Scan for the cell matching the given text and deliver its [X, Y] coordinate at center. 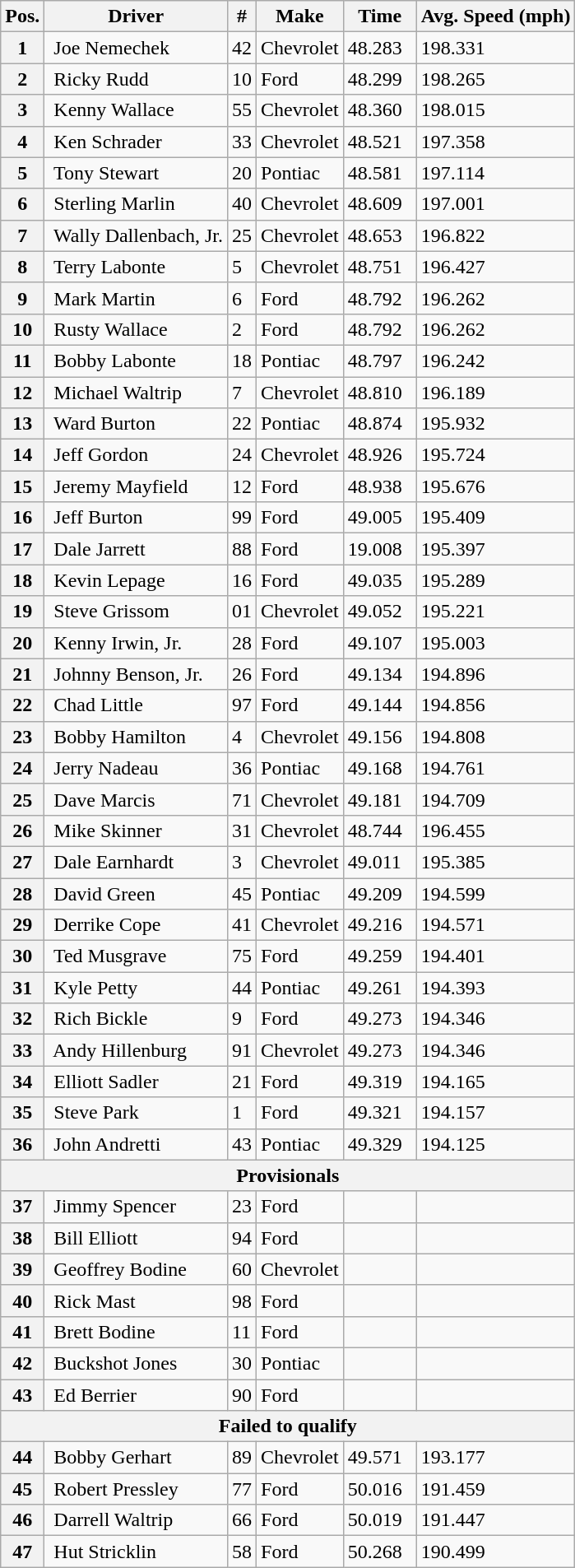
194.401 [495, 956]
Robert Pressley [137, 1489]
19.008 [380, 549]
Buckshot Jones [137, 1363]
Elliott Sadler [137, 1082]
Mike Skinner [137, 831]
195.932 [495, 424]
194.808 [495, 737]
48.521 [380, 142]
Time [380, 16]
48.360 [380, 110]
Terry Labonte [137, 267]
Michael Waltrip [137, 393]
Dale Jarrett [137, 549]
197.358 [495, 142]
49.321 [380, 1113]
58 [242, 1552]
196.455 [495, 831]
39 [23, 1269]
46 [23, 1520]
35 [23, 1113]
48.751 [380, 267]
Ken Schrader [137, 142]
Dale Earnhardt [137, 862]
99 [242, 518]
194.157 [495, 1113]
Ted Musgrave [137, 956]
Ed Berrier [137, 1395]
Ricky Rudd [137, 79]
Jerry Nadeau [137, 768]
88 [242, 549]
50.019 [380, 1520]
194.571 [495, 925]
32 [23, 1019]
47 [23, 1552]
48.581 [380, 173]
195.003 [495, 643]
Kyle Petty [137, 988]
15 [23, 486]
90 [242, 1395]
198.331 [495, 48]
49.005 [380, 518]
27 [23, 862]
Steve Park [137, 1113]
190.499 [495, 1552]
48.299 [380, 79]
48.609 [380, 204]
49.571 [380, 1458]
Geoffrey Bodine [137, 1269]
97 [242, 705]
Kenny Irwin, Jr. [137, 643]
197.001 [495, 204]
Jeremy Mayfield [137, 486]
Kenny Wallace [137, 110]
50.016 [380, 1489]
Bobby Hamilton [137, 737]
John Andretti [137, 1144]
195.385 [495, 862]
# [242, 16]
48.938 [380, 486]
197.114 [495, 173]
195.397 [495, 549]
Darrell Waltrip [137, 1520]
60 [242, 1269]
55 [242, 110]
29 [23, 925]
48.874 [380, 424]
Rusty Wallace [137, 329]
77 [242, 1489]
Jeff Burton [137, 518]
Pos. [23, 16]
194.761 [495, 768]
Rich Bickle [137, 1019]
49.156 [380, 737]
49.168 [380, 768]
194.393 [495, 988]
Bobby Gerhart [137, 1458]
Kevin Lepage [137, 580]
Johnny Benson, Jr. [137, 674]
19 [23, 612]
75 [242, 956]
91 [242, 1050]
49.052 [380, 612]
Joe Nemechek [137, 48]
196.427 [495, 267]
David Green [137, 893]
Brett Bodine [137, 1332]
194.165 [495, 1082]
194.125 [495, 1144]
195.289 [495, 580]
49.181 [380, 799]
196.189 [495, 393]
Wally Dallenbach, Jr. [137, 235]
50.268 [380, 1552]
48.810 [380, 393]
13 [23, 424]
Avg. Speed (mph) [495, 16]
66 [242, 1520]
191.447 [495, 1520]
Provisionals [288, 1175]
49.035 [380, 580]
48.926 [380, 455]
49.107 [380, 643]
Tony Stewart [137, 173]
194.599 [495, 893]
49.144 [380, 705]
38 [23, 1238]
Jimmy Spencer [137, 1207]
195.409 [495, 518]
48.744 [380, 831]
01 [242, 612]
8 [23, 267]
198.265 [495, 79]
Bobby Labonte [137, 361]
Driver [137, 16]
194.896 [495, 674]
191.459 [495, 1489]
Ward Burton [137, 424]
194.856 [495, 705]
193.177 [495, 1458]
14 [23, 455]
Sterling Marlin [137, 204]
48.653 [380, 235]
48.283 [380, 48]
Mark Martin [137, 298]
194.709 [495, 799]
Andy Hillenburg [137, 1050]
Jeff Gordon [137, 455]
49.319 [380, 1082]
37 [23, 1207]
49.209 [380, 893]
196.822 [495, 235]
49.011 [380, 862]
195.724 [495, 455]
Chad Little [137, 705]
Steve Grissom [137, 612]
49.216 [380, 925]
195.676 [495, 486]
94 [242, 1238]
89 [242, 1458]
49.261 [380, 988]
71 [242, 799]
49.329 [380, 1144]
195.221 [495, 612]
17 [23, 549]
49.259 [380, 956]
Rick Mast [137, 1300]
98 [242, 1300]
Bill Elliott [137, 1238]
48.797 [380, 361]
Dave Marcis [137, 799]
198.015 [495, 110]
Derrike Cope [137, 925]
49.134 [380, 674]
Failed to qualify [288, 1426]
Hut Stricklin [137, 1552]
34 [23, 1082]
196.242 [495, 361]
Make [300, 16]
